Output the [x, y] coordinate of the center of the cell containing the given text.  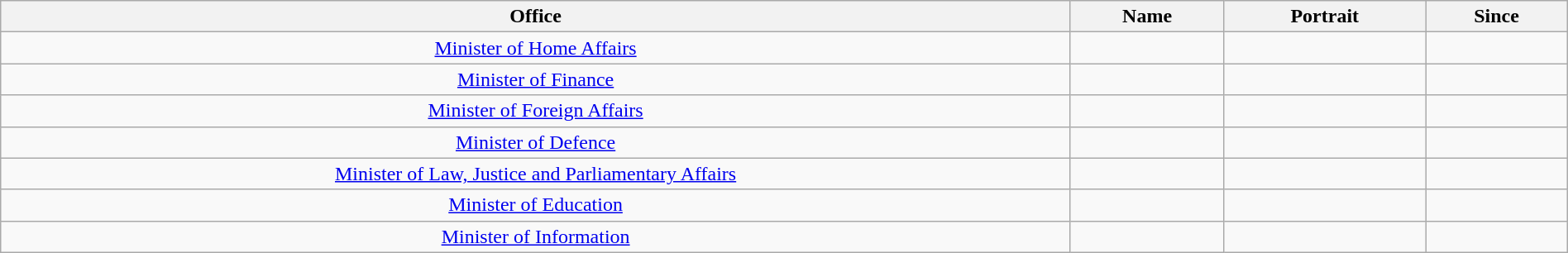
Name [1146, 17]
Office [536, 17]
Minister of Defence [536, 142]
Minister of Information [536, 236]
Minister of Law, Justice and Parliamentary Affairs [536, 174]
Minister of Education [536, 205]
Minister of Home Affairs [536, 48]
Minister of Foreign Affairs [536, 111]
Minister of Finance [536, 79]
Since [1497, 17]
Portrait [1325, 17]
